Extract the (X, Y) coordinate from the center of the cell holding the provided text.  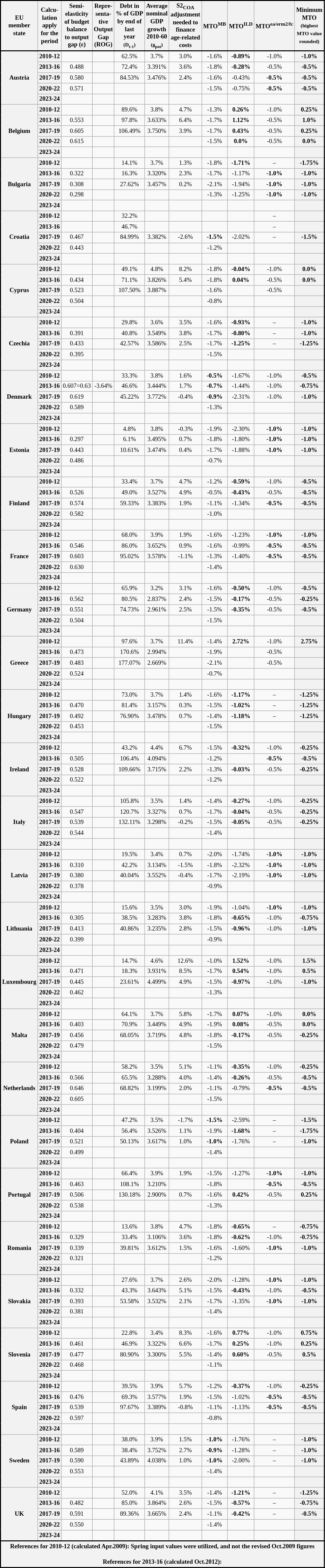
39.81% (129, 1248)
Netherlands (19, 1089)
120.7% (129, 812)
0.462 (77, 993)
0.322 (77, 174)
16.3% (129, 174)
0.42% (241, 1195)
8.5% (185, 972)
40.86% (129, 929)
-0.42% (241, 1514)
4.4% (157, 748)
49.0% (129, 493)
0.395 (77, 355)
29.8% (129, 323)
3.106% (157, 1238)
80.90% (129, 1355)
0.298 (77, 195)
0.544 (77, 833)
0.615 (77, 142)
3.586% (157, 344)
5.8% (185, 1014)
2.900% (157, 1195)
97.6% (129, 642)
8.3% (185, 1333)
UK (19, 1514)
3.320% (157, 174)
4.094% (157, 759)
Hungary (19, 716)
0.381 (77, 1312)
0.43% (241, 131)
1.6% (185, 376)
0.308 (77, 184)
0.488 (77, 67)
43.2% (129, 748)
3.772% (157, 397)
Belgium (19, 131)
89.36% (129, 1514)
0.07% (241, 1014)
106.4% (129, 759)
0.571 (77, 88)
6.1% (129, 440)
106.49% (129, 131)
-2.00% (241, 1461)
-0.62% (241, 1238)
MinimumMTO(highestMTO valuerounded) (310, 26)
France (19, 557)
-1.44% (241, 386)
-0.26% (241, 1078)
-1.40% (241, 557)
-1.74% (241, 855)
Slovakia (19, 1302)
3.715% (157, 769)
14.1% (129, 163)
38.4% (129, 1450)
3.389% (157, 1408)
0.461 (77, 1344)
53.58% (129, 1302)
-0.27% (241, 801)
Romania (19, 1248)
Czechia (19, 344)
170.6% (129, 653)
177.07% (129, 663)
0.77% (241, 1333)
3.382% (157, 237)
3.633% (157, 120)
-0.3% (185, 429)
0.547 (77, 812)
0.4% (185, 450)
3.157% (157, 706)
0.482 (77, 1504)
49.1% (129, 269)
-1.35% (241, 1302)
-2.32% (241, 865)
Finland (19, 504)
3.298% (157, 823)
-1.18% (241, 716)
0.522 (77, 780)
-2.31% (241, 397)
3.719% (157, 1035)
3.2% (157, 589)
22.8% (129, 1333)
MTOMB (215, 26)
40.04% (129, 876)
1.3% (185, 163)
97.8% (129, 120)
97.67% (129, 1408)
56.4% (129, 1131)
Estonia (19, 450)
0.476 (77, 1397)
27.6% (129, 1280)
3.526% (157, 1131)
-0.50% (241, 589)
2.837% (157, 599)
68.05% (129, 1035)
0.297 (77, 440)
-0.05% (241, 823)
0.393 (77, 1302)
43.3% (129, 1291)
-1.88% (241, 450)
0.607=0.63 (77, 386)
Cyprus (19, 291)
0.551 (77, 610)
2.8% (185, 929)
0.582 (77, 514)
-0.57% (241, 1504)
62.5% (129, 57)
3.617% (157, 1142)
0.597 (77, 1418)
86.0% (129, 546)
Germany (19, 610)
EUmemberstate (19, 26)
Repre-senta-tiveOutputGap(ROG) (103, 26)
Italy (19, 823)
0.3% (185, 706)
70.9% (129, 1025)
38.0% (129, 1440)
0.546 (77, 546)
3.495% (157, 440)
3.235% (157, 929)
3.752% (157, 1450)
109.66% (129, 769)
0.433 (77, 344)
MTOea/erm2/fc (274, 26)
0.526 (77, 493)
71.1% (129, 280)
S2COA adjustmentneeded to financeage‑related costs (185, 26)
50.13% (129, 1142)
0.506 (77, 1195)
-1.94% (241, 184)
3.826% (157, 280)
0.505 (77, 759)
-0.79% (241, 1089)
11.4% (185, 642)
3.327% (157, 812)
2.961% (157, 610)
MTOILD (241, 26)
74.73% (129, 610)
-0.97% (241, 982)
15.6% (129, 908)
12.6% (185, 961)
64.1% (129, 1014)
-2.59% (241, 1121)
0.378 (77, 886)
0.630 (77, 567)
-2.19% (241, 876)
3.578% (157, 557)
Slovenia (19, 1355)
Malta (19, 1035)
40.8% (129, 333)
5.7% (185, 1386)
3.199% (157, 1089)
6.4% (185, 120)
-0.2% (185, 823)
65.9% (129, 589)
0.339 (77, 1248)
6.6% (185, 1344)
AveragenominalGDPgrowth2010-60(gpot) (157, 26)
3.643% (157, 1291)
32.2% (129, 216)
Greece (19, 663)
-2.30% (241, 429)
0.590 (77, 1461)
3.887% (157, 291)
3.283% (157, 918)
1.1% (185, 1131)
-1.67% (241, 376)
69.3% (129, 1397)
0.483 (77, 663)
2.994% (157, 653)
47.2% (129, 1121)
1.52% (241, 961)
0.413 (77, 929)
3.444% (157, 386)
0.2% (185, 184)
3.478% (157, 716)
3.665% (157, 1514)
3.527% (157, 493)
1.7% (185, 386)
2.75% (310, 642)
76.90% (129, 716)
0.305 (77, 918)
0.473 (77, 653)
46.6% (129, 386)
0.646 (77, 1089)
73.0% (129, 695)
0.434 (77, 280)
-0.89% (241, 57)
-0.80% (241, 333)
3.864% (157, 1504)
0.08% (241, 1025)
105.8% (129, 801)
42.57% (129, 344)
3.577% (157, 1397)
0.391 (77, 333)
-0.37% (241, 1386)
-0.96% (241, 929)
0.619 (77, 397)
3.300% (157, 1355)
-1.23% (241, 535)
13.6% (129, 1227)
3.652% (157, 546)
0.60% (241, 1355)
0.380 (77, 876)
Semi‑elasticity of budget balanceto output gap (ε) (77, 26)
6.7% (185, 748)
2.2% (185, 769)
Poland (19, 1142)
0.603 (77, 557)
43.89% (129, 1461)
5.4% (185, 280)
5.5% (185, 1355)
Austria (19, 78)
-0.93% (241, 323)
Ireland (19, 770)
3.449% (157, 1025)
0.499 (77, 1153)
18.3% (129, 972)
2.3% (185, 174)
0.26% (241, 110)
0.9% (185, 546)
0.521 (77, 1142)
Denmark (19, 397)
Calcu-lationapplyfor theperiod (49, 26)
52.0% (129, 1493)
-0.03% (241, 769)
-0.28% (241, 67)
4.038% (157, 1461)
46.7% (129, 227)
-1.27% (241, 1174)
0.550 (77, 1525)
107.50% (129, 291)
108.1% (129, 1184)
0.538 (77, 1206)
80.5% (129, 599)
0.75% (310, 1333)
14.7% (129, 961)
3.210% (157, 1184)
2.1% (185, 1302)
-1.68% (241, 1131)
0.453 (77, 727)
3.476% (157, 78)
-2.6% (185, 237)
58.2% (129, 1067)
4.6% (157, 961)
2.0% (185, 1089)
72.4% (129, 67)
-2.02% (241, 237)
59.33% (129, 504)
8.2% (185, 269)
4.499% (157, 982)
0.403 (77, 1025)
85.0% (129, 1504)
0.524 (77, 674)
3.1% (185, 589)
0.329 (77, 1238)
Latvia (19, 876)
33.3% (129, 376)
0.470 (77, 706)
0.456 (77, 1035)
95.02% (129, 557)
0.566 (77, 1078)
-0.32% (241, 748)
Spain (19, 1408)
0.404 (77, 1131)
65.5% (129, 1078)
2.669% (157, 663)
Croatia (19, 238)
4.0% (185, 1078)
46.9% (129, 1344)
1.12% (241, 120)
89.6% (129, 110)
130.18% (129, 1195)
3.288% (157, 1078)
0.486 (77, 461)
38.5% (129, 918)
0.591 (77, 1514)
0.399 (77, 940)
84.99% (129, 237)
-3.64% (103, 386)
19.5% (129, 855)
42.2% (129, 865)
81.4% (129, 706)
0.463 (77, 1184)
3.750% (157, 131)
-1.34% (241, 504)
-1.71% (241, 163)
23.61% (129, 982)
3.134% (157, 865)
0.471 (77, 972)
-1.13% (241, 1408)
0.492 (77, 716)
0.477 (77, 1355)
2.7% (185, 1450)
3.457% (157, 184)
0.574 (77, 504)
0.468 (77, 1365)
0.54% (241, 972)
3.391% (157, 67)
3.549% (157, 333)
Bulgaria (19, 185)
3.383% (157, 504)
Debt in% of GDPby end oflastyear(Dt-1) (129, 26)
84.53% (129, 78)
-1.04% (241, 908)
68.82% (129, 1089)
-1.21% (241, 1493)
3.532% (157, 1302)
0.04% (241, 280)
0.321 (77, 1259)
0.580 (77, 78)
-0.99% (241, 546)
66.4% (129, 1174)
3.322% (157, 1344)
27.62% (129, 184)
Portugal (19, 1195)
3.612% (157, 1248)
Luxembourg (19, 983)
-0.59% (241, 482)
39.5% (129, 1386)
3.474% (157, 450)
68.0% (129, 535)
3.931% (157, 972)
45.22% (129, 397)
0.467 (77, 237)
0.479 (77, 1046)
0.528 (77, 769)
4.1% (157, 1493)
0.445 (77, 982)
Sweden (19, 1461)
0.562 (77, 599)
2.72% (241, 642)
3.552% (157, 876)
-1.60% (241, 1248)
0.310 (77, 865)
0.523 (77, 291)
Lithuania (19, 929)
-1.80% (241, 440)
132.11% (129, 823)
0.332 (77, 1291)
10.61% (129, 450)
